Locate the cell with the specified text and output its (X, Y) center coordinate. 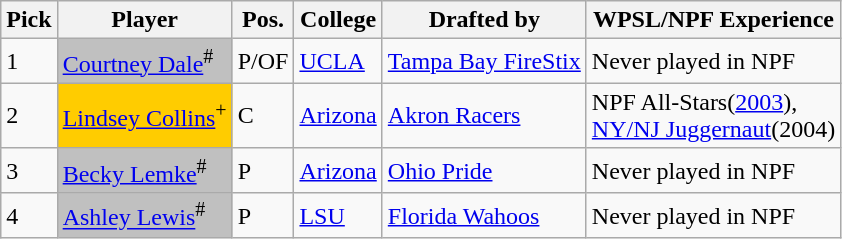
Drafted by (484, 20)
Pos. (263, 20)
NPF All-Stars(2003), NY/NJ Juggernaut(2004) (713, 116)
Florida Wahoos (484, 216)
Ohio Pride (484, 170)
WPSL/NPF Experience (713, 20)
Akron Racers (484, 116)
Pick (29, 20)
LSU (338, 216)
4 (29, 216)
Courtney Dale# (144, 62)
UCLA (338, 62)
1 (29, 62)
Becky Lemke# (144, 170)
2 (29, 116)
C (263, 116)
Ashley Lewis# (144, 216)
P/OF (263, 62)
Tampa Bay FireStix (484, 62)
Lindsey Collins+ (144, 116)
College (338, 20)
3 (29, 170)
Player (144, 20)
